Pinpoint the cell where the given text exists, returning its [X, Y] midpoint coordinate. 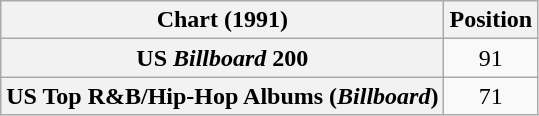
Chart (1991) [222, 20]
91 [491, 58]
US Billboard 200 [222, 58]
US Top R&B/Hip-Hop Albums (Billboard) [222, 96]
71 [491, 96]
Position [491, 20]
